Return the (X, Y) coordinate for the center point of the cell that contains the specified text.  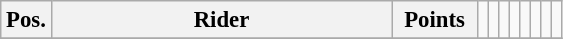
Rider (222, 20)
Pos. (26, 20)
Points (435, 20)
